Return the (X, Y) coordinate for the center point of the cell that contains the specified text.  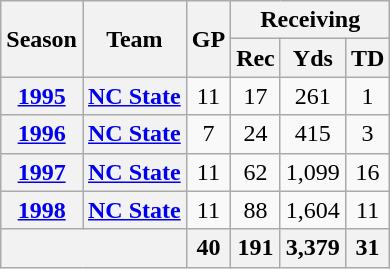
GP (208, 39)
Season (42, 39)
1997 (42, 172)
Receiving (310, 20)
3 (367, 134)
415 (312, 134)
24 (256, 134)
261 (312, 96)
Team (134, 39)
TD (367, 58)
16 (367, 172)
88 (256, 210)
3,379 (312, 248)
1998 (42, 210)
191 (256, 248)
Rec (256, 58)
1995 (42, 96)
31 (367, 248)
40 (208, 248)
17 (256, 96)
1,099 (312, 172)
62 (256, 172)
Yds (312, 58)
1,604 (312, 210)
1 (367, 96)
7 (208, 134)
1996 (42, 134)
